For the text-containing cell, return its midpoint in (X, Y) coordinate format. 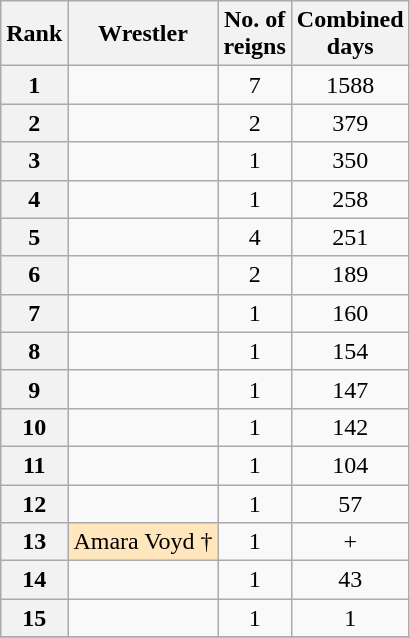
43 (350, 580)
104 (350, 465)
12 (34, 503)
5 (34, 237)
251 (350, 237)
142 (350, 427)
15 (34, 618)
160 (350, 313)
Combineddays (350, 34)
11 (34, 465)
14 (34, 580)
Amara Voyd † (143, 542)
10 (34, 427)
No. ofreigns (254, 34)
Rank (34, 34)
147 (350, 389)
154 (350, 351)
6 (34, 275)
57 (350, 503)
8 (34, 351)
9 (34, 389)
Wrestler (143, 34)
189 (350, 275)
258 (350, 199)
1588 (350, 85)
379 (350, 123)
3 (34, 161)
13 (34, 542)
+ (350, 542)
350 (350, 161)
